From the cell containing the given text, extract its center point as [x, y] coordinate. 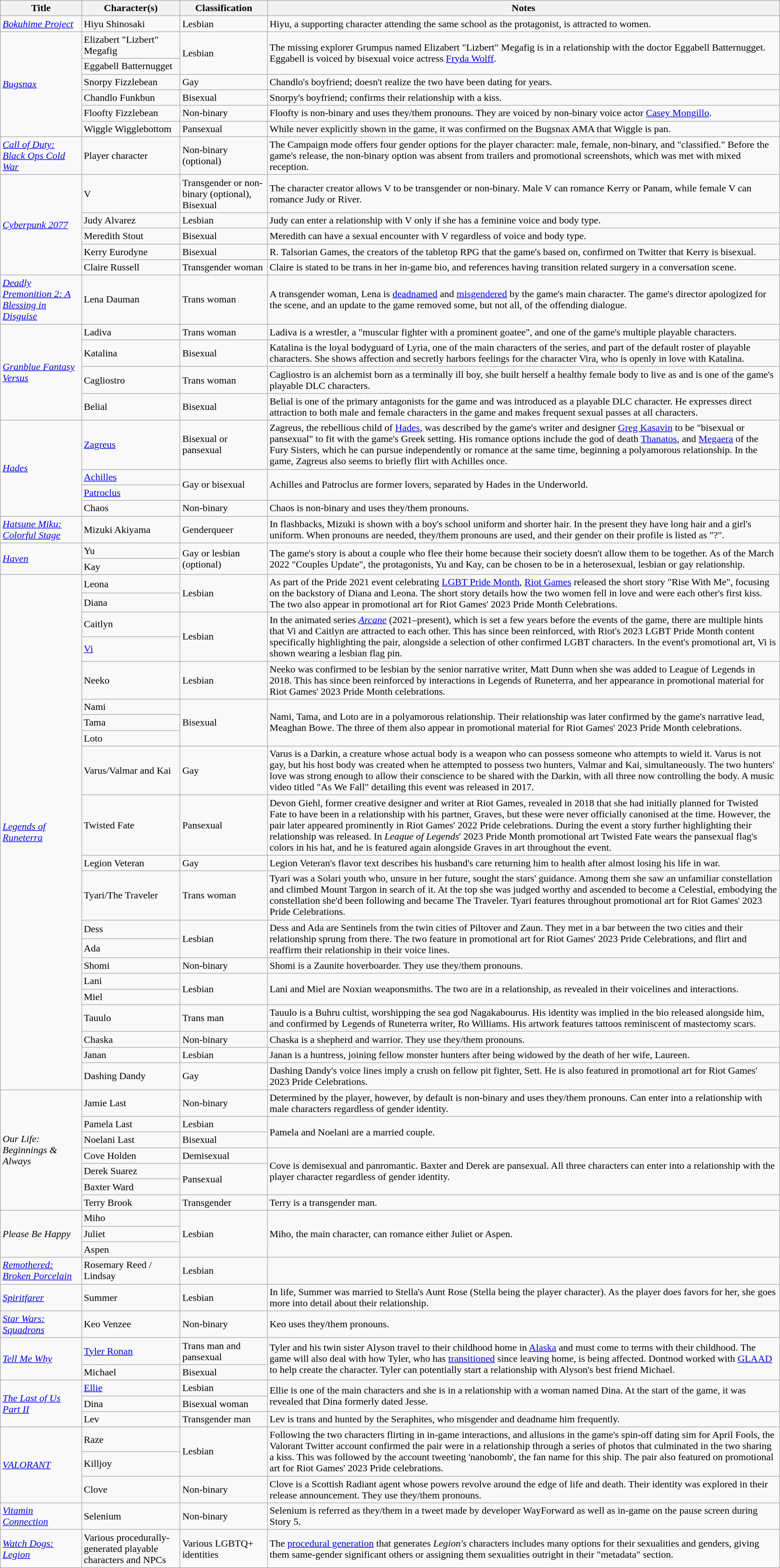
Wiggle Wigglebottom [131, 129]
Tyari/The Traveler [131, 896]
Meredith Stout [131, 236]
Hades [41, 468]
Mizuki Akiyama [131, 529]
Zagreus [131, 444]
Claire is stated to be trans in her in-game bio, and references having transition related surgery in a conversation scene. [523, 268]
Jamie Last [131, 1103]
Gay or lesbian (optional) [224, 558]
Keo Venzee [131, 1324]
Derek Suarez [131, 1171]
Elizabert "Lizbert" Megafig [131, 45]
Loto [131, 738]
Trans man [224, 1018]
Terry is a transgender man. [523, 1203]
Claire Russell [131, 268]
Transgender man [224, 1419]
Neeko [131, 680]
Hiyu Shinosaki [131, 24]
Achilles [131, 477]
Summer [131, 1297]
Our Life: Beginnings & Always [41, 1150]
Leona [131, 584]
Ellie [131, 1388]
Title [41, 8]
Rosemary Reed / Lindsay [131, 1271]
Lev is trans and hunted by the Seraphites, who misgender and deadname him frequently. [523, 1419]
Terry Brook [131, 1203]
Juliet [131, 1234]
Chaos is non-binary and uses they/them pronouns. [523, 508]
Dashing Dandy [131, 1076]
Eggabell Batternugget [131, 66]
Ladiva is a wrestler, a "muscular fighter with a prominent goatee", and one of the game's multiple playable characters. [523, 332]
Bugsnax [41, 84]
Selenium [131, 1516]
Spiritfarer [41, 1297]
Baxter Ward [131, 1187]
Player character [131, 156]
Tama [131, 723]
Trans man and pansexual [224, 1351]
Cagliostro [131, 380]
Caitlyn [131, 624]
Granblue Fantasy Versus [41, 372]
Chaos [131, 508]
While never explicitly shown in the game, it was confirmed on the Bugsnax AMA that Wiggle is pan. [523, 129]
Achilles and Patroclus are former lovers, separated by Hades in the Underworld. [523, 485]
Dina [131, 1404]
Twisted Fate [131, 825]
Miel [131, 997]
Tyler Ronan [131, 1351]
Bokuhime Project [41, 24]
Transgender woman [224, 268]
Character(s) [131, 8]
Killjoy [131, 1464]
Non-binary (optional) [224, 156]
Watch Dogs: Legion [41, 1549]
Dess [131, 929]
Diana [131, 603]
Legion Veteran's flavor text describes his husband's care returning him to health after almost losing his life in war. [523, 863]
Gay or bisexual [224, 485]
Shomi is a Zaunite hoverboarder. They use they/them pronouns. [523, 965]
Katalina [131, 353]
Judy can enter a relationship with V only if she has a feminine voice and body type. [523, 220]
Kay [131, 566]
The character creator allows V to be transgender or non-binary. Male V can romance Kerry or Panam, while female V can romance Judy or River. [523, 193]
Judy Alvarez [131, 220]
Janan [131, 1055]
Meredith can have a sexual encounter with V regardless of voice and body type. [523, 236]
Raze [131, 1440]
Lani [131, 981]
Snorpy's boyfriend; confirms their relationship with a kiss. [523, 98]
Selenium is referred as they/them in a tweet made by developer WayForward as well as in-game on the pause screen during Story 5. [523, 1516]
Lev [131, 1419]
R. Talsorian Games, the creators of the tabletop RPG that the game's based on, confirmed on Twitter that Kerry is bisexual. [523, 251]
Lena Dauman [131, 300]
Floofty Fizzlebean [131, 113]
Clove [131, 1490]
Genderqueer [224, 529]
Varus/Valmar and Kai [131, 770]
Kerry Eurodyne [131, 251]
Legion Veteran [131, 863]
VALORANT [41, 1465]
Nami [131, 707]
Floofty is non-binary and uses they/them pronouns. They are voiced by non-binary voice actor Casey Mongillo. [523, 113]
Transgender [224, 1203]
Hatsune Miku: Colorful Stage [41, 529]
Patroclus [131, 493]
Chaska is a shepherd and warrior. They use they/them pronouns. [523, 1039]
Tell Me Why [41, 1359]
The Last of Us Part II [41, 1403]
Janan is a huntress, joining fellow monster hunters after being widowed by the death of her wife, Laureen. [523, 1055]
Pamela Last [131, 1124]
Demisexual [224, 1156]
Ada [131, 948]
Transgender or non-binary (optional), Bisexual [224, 193]
Yu [131, 551]
Legends of Runeterra [41, 832]
Cove Holden [131, 1156]
Lani and Miel are Noxian weaponsmiths. The two are in a relationship, as revealed in their voicelines and interactions. [523, 989]
Various procedurally-generated playable characters and NPCs [131, 1549]
Hiyu, a supporting character attending the same school as the protagonist, is attracted to women. [523, 24]
Star Wars: Squadrons [41, 1324]
Chandlo's boyfriend; doesn't realize the two have been dating for years. [523, 82]
Remothered: Broken Porcelain [41, 1271]
Cyberpunk 2077 [41, 225]
Pamela and Noelani are a married couple. [523, 1132]
Chaska [131, 1039]
Deadly Premonition 2: A Blessing in Disguise [41, 300]
Snorpy Fizzlebean [131, 82]
Tauulo [131, 1018]
Michael [131, 1372]
Shomi [131, 965]
Haven [41, 558]
Classification [224, 8]
Chandlo Funkbun [131, 98]
Belial [131, 407]
V [131, 193]
Vitamin Connection [41, 1516]
Vi [131, 649]
Noelani Last [131, 1140]
Keo uses they/them pronouns. [523, 1324]
Please Be Happy [41, 1234]
Miho [131, 1218]
Miho, the main character, can romance either Juliet or Aspen. [523, 1234]
Aspen [131, 1249]
Call of Duty: Black Ops Cold War [41, 156]
Various LGBTQ+ identities [224, 1549]
Bisexual or pansexual [224, 444]
Ladiva [131, 332]
Notes [523, 8]
Bisexual woman [224, 1404]
